Find where the given text appears and provide that cell's center as (x, y) coordinate. 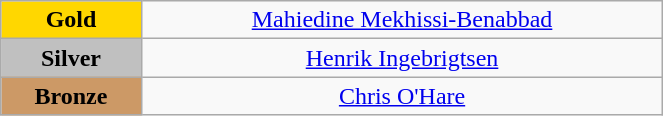
Bronze (71, 96)
Henrik Ingebrigtsen (402, 58)
Mahiedine Mekhissi-Benabbad (402, 20)
Silver (71, 58)
Gold (71, 20)
Chris O'Hare (402, 96)
